Search for the cell housing the specified text and yield its [x, y] center coordinate. 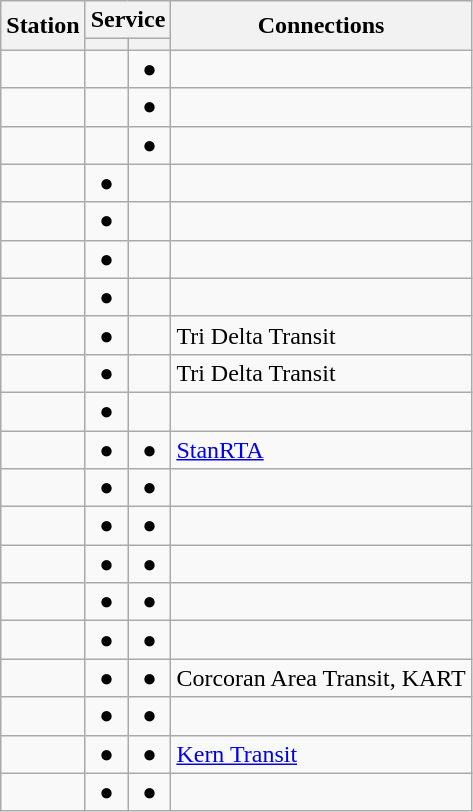
Kern Transit [321, 754]
Service [128, 20]
Station [43, 26]
Connections [321, 26]
Corcoran Area Transit, KART [321, 678]
StanRTA [321, 449]
